From the cell containing the given text, extract its center point as (x, y) coordinate. 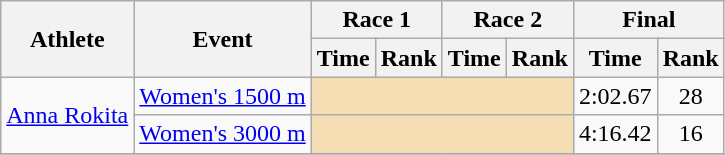
4:16.42 (615, 134)
Athlete (68, 39)
16 (690, 134)
Women's 1500 m (222, 96)
Anna Rokita (68, 115)
Final (648, 20)
Women's 3000 m (222, 134)
Race 1 (376, 20)
2:02.67 (615, 96)
Event (222, 39)
28 (690, 96)
Race 2 (508, 20)
